Detect which cell encompasses the target text, then output its [X, Y] center coordinate. 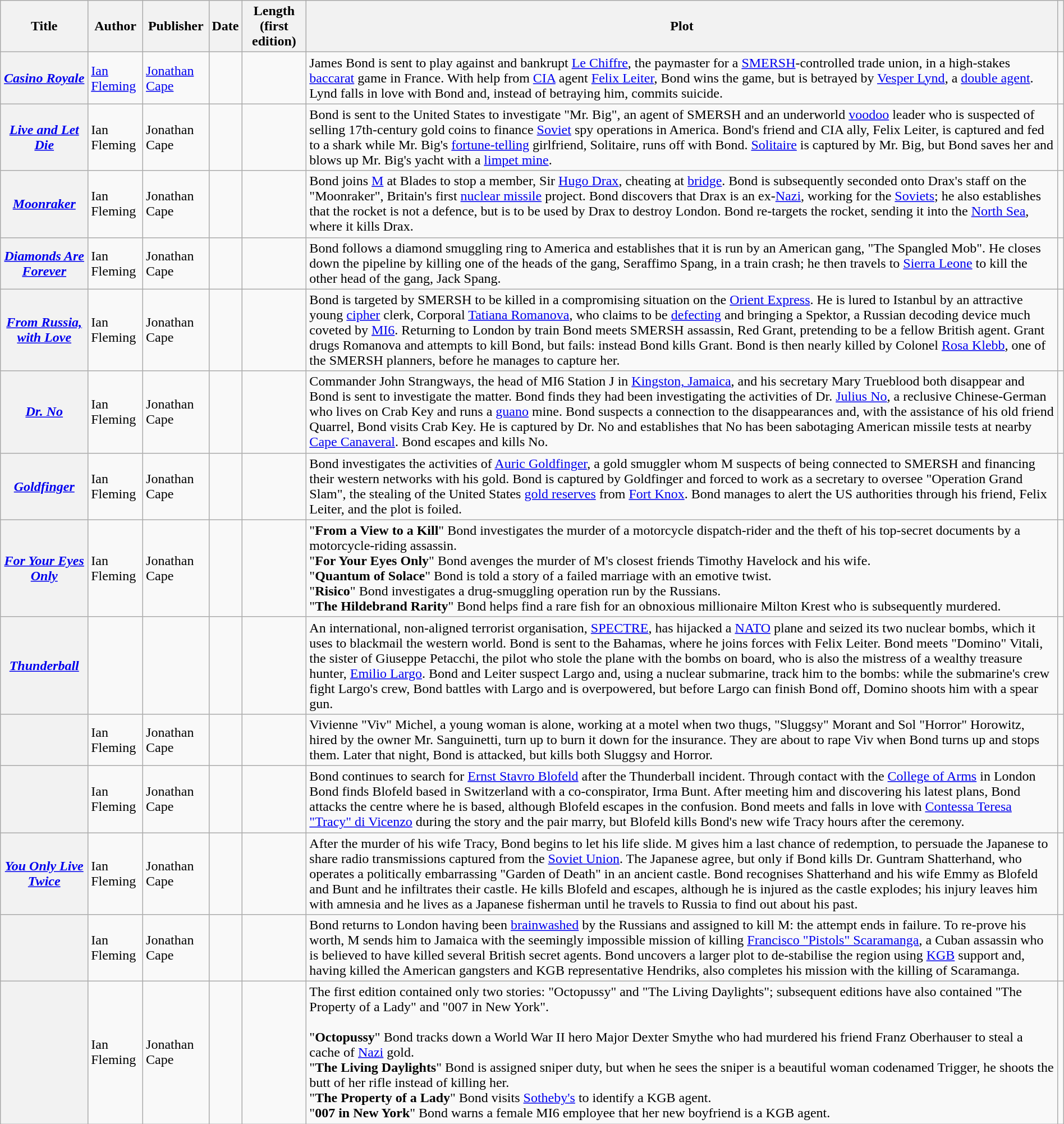
Title [44, 26]
You Only Live Twice [44, 874]
Moonraker [44, 204]
Length (first edition) [274, 26]
Dr. No [44, 412]
Date [226, 26]
Diamonds Are Forever [44, 263]
From Russia, with Love [44, 330]
Publisher [176, 26]
Casino Royale [44, 78]
Goldfinger [44, 486]
Live and Let Die [44, 137]
Author [116, 26]
Thunderball [44, 666]
Plot [682, 26]
For Your Eyes Only [44, 568]
